Locate the cell with the specified text and output its [x, y] center coordinate. 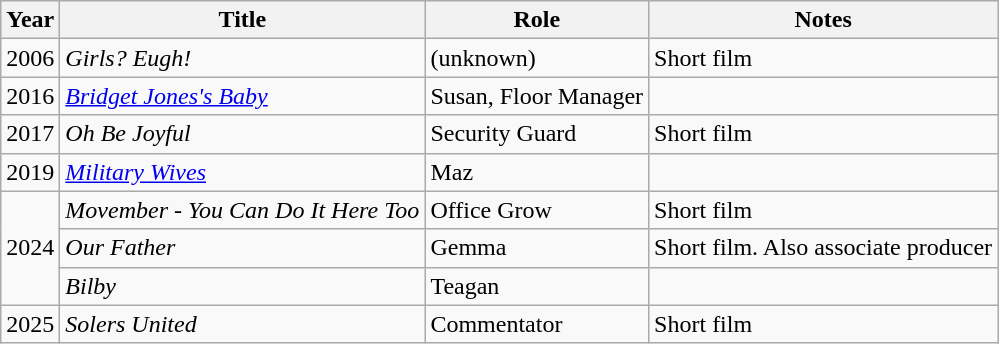
Gemma [537, 248]
2024 [30, 248]
(unknown) [537, 58]
2006 [30, 58]
Teagan [537, 286]
Bridget Jones's Baby [242, 96]
2017 [30, 134]
Office Grow [537, 210]
Oh Be Joyful [242, 134]
Notes [824, 20]
Security Guard [537, 134]
Title [242, 20]
Short film. Also associate producer [824, 248]
Role [537, 20]
Year [30, 20]
Susan, Floor Manager [537, 96]
Solers United [242, 324]
2019 [30, 172]
Our Father [242, 248]
2025 [30, 324]
Bilby [242, 286]
Military Wives [242, 172]
Maz [537, 172]
Commentator [537, 324]
2016 [30, 96]
Girls? Eugh! [242, 58]
Movember - You Can Do It Here Too [242, 210]
